From the cell containing the given text, extract its center point as (x, y) coordinate. 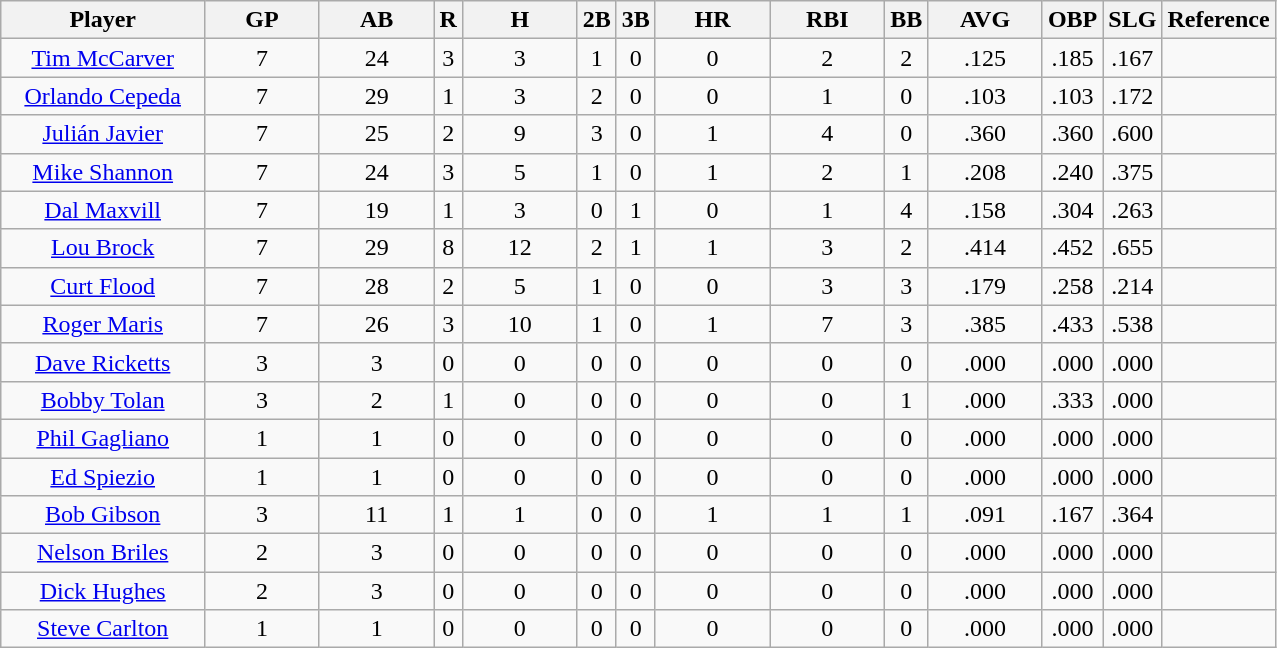
.364 (1132, 515)
.375 (1132, 172)
GP (262, 20)
Phil Gagliano (103, 438)
.179 (986, 286)
.125 (986, 58)
.263 (1132, 210)
.333 (1072, 400)
Bob Gibson (103, 515)
.304 (1072, 210)
SLG (1132, 20)
.600 (1132, 134)
11 (376, 515)
Curt Flood (103, 286)
Tim McCarver (103, 58)
.655 (1132, 248)
AB (376, 20)
.414 (986, 248)
Dick Hughes (103, 591)
Orlando Cepeda (103, 96)
19 (376, 210)
HR (712, 20)
OBP (1072, 20)
3B (636, 20)
12 (520, 248)
BB (906, 20)
28 (376, 286)
.240 (1072, 172)
.185 (1072, 58)
8 (448, 248)
2B (596, 20)
.452 (1072, 248)
Mike Shannon (103, 172)
Bobby Tolan (103, 400)
25 (376, 134)
Ed Spiezio (103, 477)
.208 (986, 172)
.158 (986, 210)
.091 (986, 515)
.433 (1072, 324)
RBI (828, 20)
Reference (1218, 20)
Player (103, 20)
Julián Javier (103, 134)
26 (376, 324)
Dal Maxvill (103, 210)
.538 (1132, 324)
.258 (1072, 286)
.385 (986, 324)
Steve Carlton (103, 629)
.172 (1132, 96)
H (520, 20)
R (448, 20)
AVG (986, 20)
Nelson Briles (103, 553)
.214 (1132, 286)
Dave Ricketts (103, 362)
10 (520, 324)
Roger Maris (103, 324)
9 (520, 134)
Lou Brock (103, 248)
